Extract the [x, y] coordinate from the center of the cell holding the provided text.  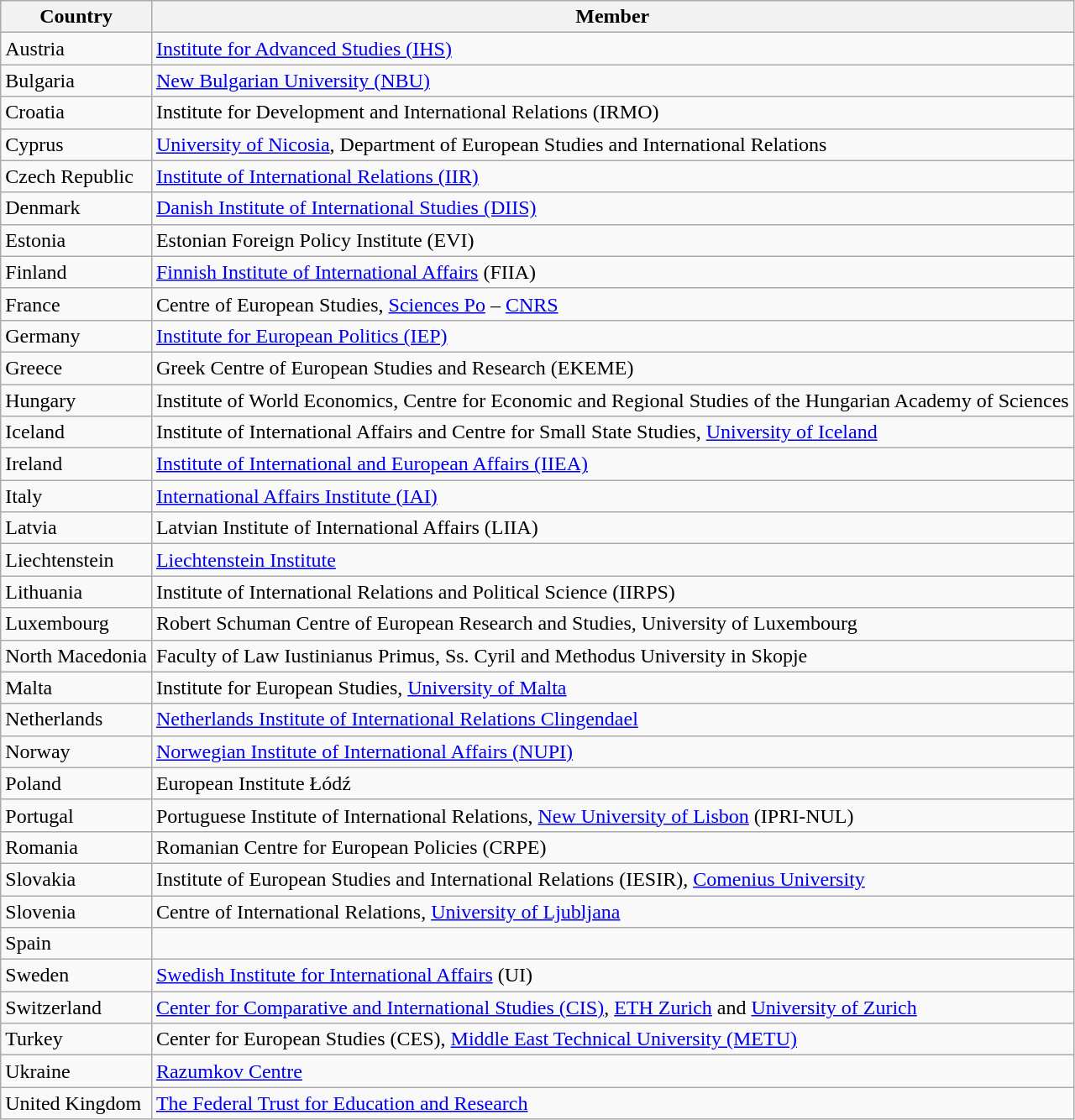
Slovenia [76, 911]
Finland [76, 272]
Sweden [76, 976]
Institute of World Economics, Centre for Economic and Regional Studies of the Hungarian Academy of Sciences [612, 400]
European Institute Łódź [612, 783]
Liechtenstein [76, 560]
Switzerland [76, 1007]
Lithuania [76, 592]
Denmark [76, 208]
Liechtenstein Institute [612, 560]
Iceland [76, 432]
Netherlands [76, 720]
United Kingdom [76, 1103]
Estonia [76, 240]
New Bulgarian University (NBU) [612, 81]
Country [76, 17]
Romania [76, 847]
North Macedonia [76, 656]
Institute for Advanced Studies (IHS) [612, 49]
Institute of International Relations (IIR) [612, 176]
Razumkov Centre [612, 1071]
Institute of European Studies and International Relations (IESIR), Comenius University [612, 879]
Turkey [76, 1039]
Portugal [76, 815]
Hungary [76, 400]
Croatia [76, 113]
France [76, 304]
Member [612, 17]
Romanian Centre for European Policies (CRPE) [612, 847]
Finnish Institute of International Affairs (FIIA) [612, 272]
Cyprus [76, 144]
Portuguese Institute of International Relations, New University of Lisbon (IPRI-NUL) [612, 815]
Institute for European Studies, University of Malta [612, 688]
Malta [76, 688]
Netherlands Institute of International Relations Clingendael [612, 720]
Centre of European Studies, Sciences Po – CNRS [612, 304]
Slovakia [76, 879]
Spain [76, 944]
Luxembourg [76, 624]
Czech Republic [76, 176]
Estonian Foreign Policy Institute (EVI) [612, 240]
Italy [76, 496]
Institute of International Relations and Political Science (IIRPS) [612, 592]
Latvian Institute of International Affairs (LIIA) [612, 528]
Austria [76, 49]
Norwegian Institute of International Affairs (NUPI) [612, 751]
Center for Comparative and International Studies (CIS), ETH Zurich and University of Zurich [612, 1007]
Norway [76, 751]
Swedish Institute for International Affairs (UI) [612, 976]
Faculty of Law Iustinianus Primus, Ss. Cyril and Methodus University in Skopje [612, 656]
Germany [76, 336]
International Affairs Institute (IAI) [612, 496]
Institute of International Affairs and Centre for Small State Studies, University of Iceland [612, 432]
Danish Institute of International Studies (DIIS) [612, 208]
Ireland [76, 464]
Institute of International and European Affairs (IIEA) [612, 464]
Greek Centre of European Studies and Research (EKEME) [612, 368]
Greece [76, 368]
Latvia [76, 528]
The Federal Trust for Education and Research [612, 1103]
Institute for European Politics (IEP) [612, 336]
Bulgaria [76, 81]
Institute for Development and International Relations (IRMO) [612, 113]
Poland [76, 783]
Robert Schuman Centre of European Research and Studies, University of Luxembourg [612, 624]
Ukraine [76, 1071]
University of Nicosia, Department of European Studies and International Relations [612, 144]
Center for European Studies (CES), Middle East Technical University (METU) [612, 1039]
Centre of International Relations, University of Ljubljana [612, 911]
